From the cell containing the given text, extract its center point as [X, Y] coordinate. 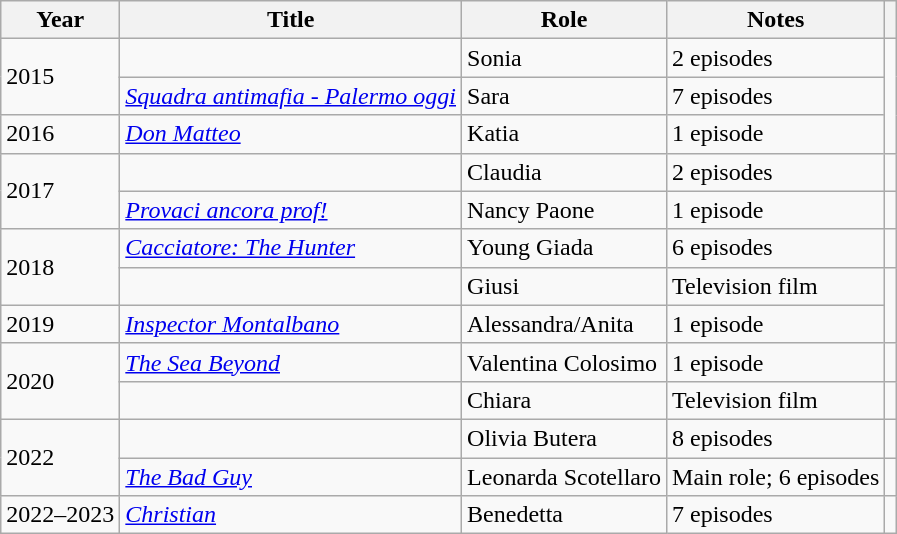
2019 [60, 324]
Cacciatore: The Hunter [291, 248]
Benedetta [564, 515]
8 episodes [776, 438]
Valentina Colosimo [564, 362]
Squadra antimafia - Palermo oggi [291, 96]
2022–2023 [60, 515]
Provaci ancora prof! [291, 210]
2017 [60, 191]
6 episodes [776, 248]
Main role; 6 episodes [776, 477]
2018 [60, 267]
The Sea Beyond [291, 362]
Don Matteo [291, 134]
Young Giada [564, 248]
Year [60, 20]
Leonarda Scotellaro [564, 477]
Title [291, 20]
Olivia Butera [564, 438]
Chiara [564, 400]
Role [564, 20]
Christian [291, 515]
2016 [60, 134]
The Bad Guy [291, 477]
Katia [564, 134]
2020 [60, 381]
Claudia [564, 172]
Alessandra/Anita [564, 324]
Inspector Montalbano [291, 324]
Notes [776, 20]
Nancy Paone [564, 210]
2022 [60, 457]
Sonia [564, 58]
Sara [564, 96]
2015 [60, 77]
Giusi [564, 286]
